Locate the cell with the specified text and output its (x, y) center coordinate. 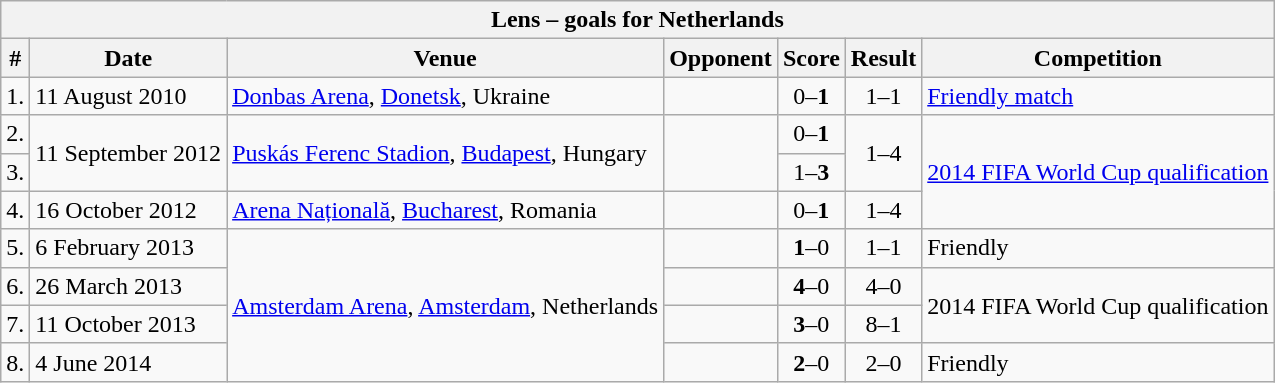
6 February 2013 (128, 248)
Amsterdam Arena, Amsterdam, Netherlands (446, 305)
Score (811, 58)
Opponent (721, 58)
16 October 2012 (128, 210)
Venue (446, 58)
3. (16, 172)
2. (16, 134)
Friendly match (1098, 96)
11 August 2010 (128, 96)
Competition (1098, 58)
1–3 (811, 172)
Donbas Arena, Donetsk, Ukraine (446, 96)
1. (16, 96)
8. (16, 362)
4 June 2014 (128, 362)
# (16, 58)
Date (128, 58)
3–0 (811, 324)
6. (16, 286)
26 March 2013 (128, 286)
11 September 2012 (128, 153)
5. (16, 248)
4. (16, 210)
8–1 (883, 324)
Lens – goals for Netherlands (638, 20)
Result (883, 58)
Puskás Ferenc Stadion, Budapest, Hungary (446, 153)
11 October 2013 (128, 324)
1–0 (811, 248)
7. (16, 324)
Arena Națională, Bucharest, Romania (446, 210)
